Pinpoint the cell where the given text exists, returning its (X, Y) midpoint coordinate. 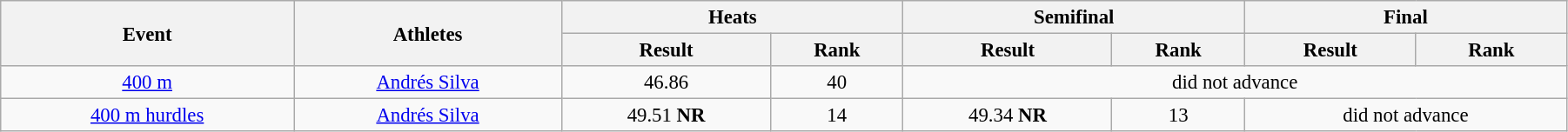
Final (1405, 17)
Athletes (428, 33)
14 (837, 115)
400 m hurdles (148, 115)
Heats (733, 17)
49.51 NR (667, 115)
400 m (148, 82)
40 (837, 82)
49.34 NR (1008, 115)
46.86 (667, 82)
Semifinal (1074, 17)
Event (148, 33)
13 (1178, 115)
